Search for the cell housing the specified text and yield its (X, Y) center coordinate. 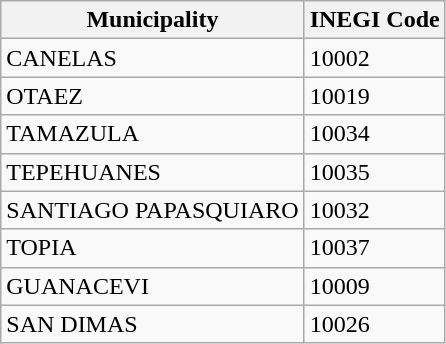
GUANACEVI (152, 286)
OTAEZ (152, 96)
CANELAS (152, 58)
10037 (374, 248)
10009 (374, 286)
10019 (374, 96)
Municipality (152, 20)
10002 (374, 58)
10032 (374, 210)
10026 (374, 324)
TAMAZULA (152, 134)
SANTIAGO PAPASQUIARO (152, 210)
SAN DIMAS (152, 324)
10035 (374, 172)
10034 (374, 134)
INEGI Code (374, 20)
TEPEHUANES (152, 172)
TOPIA (152, 248)
